Provide the (X, Y) coordinate of the cell's center where the given text is located.  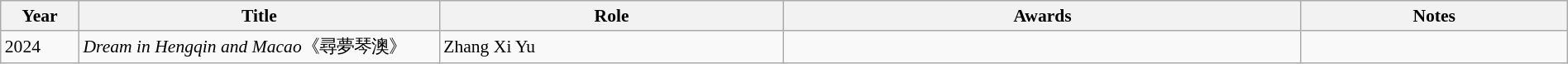
Notes (1434, 16)
2024 (40, 47)
Year (40, 16)
Role (612, 16)
Zhang Xi Yu (612, 47)
Dream in Hengqin and Macao《尋夢琴澳》 (259, 47)
Awards (1042, 16)
Title (259, 16)
